Extract the [x, y] coordinate from the center of the cell holding the provided text.  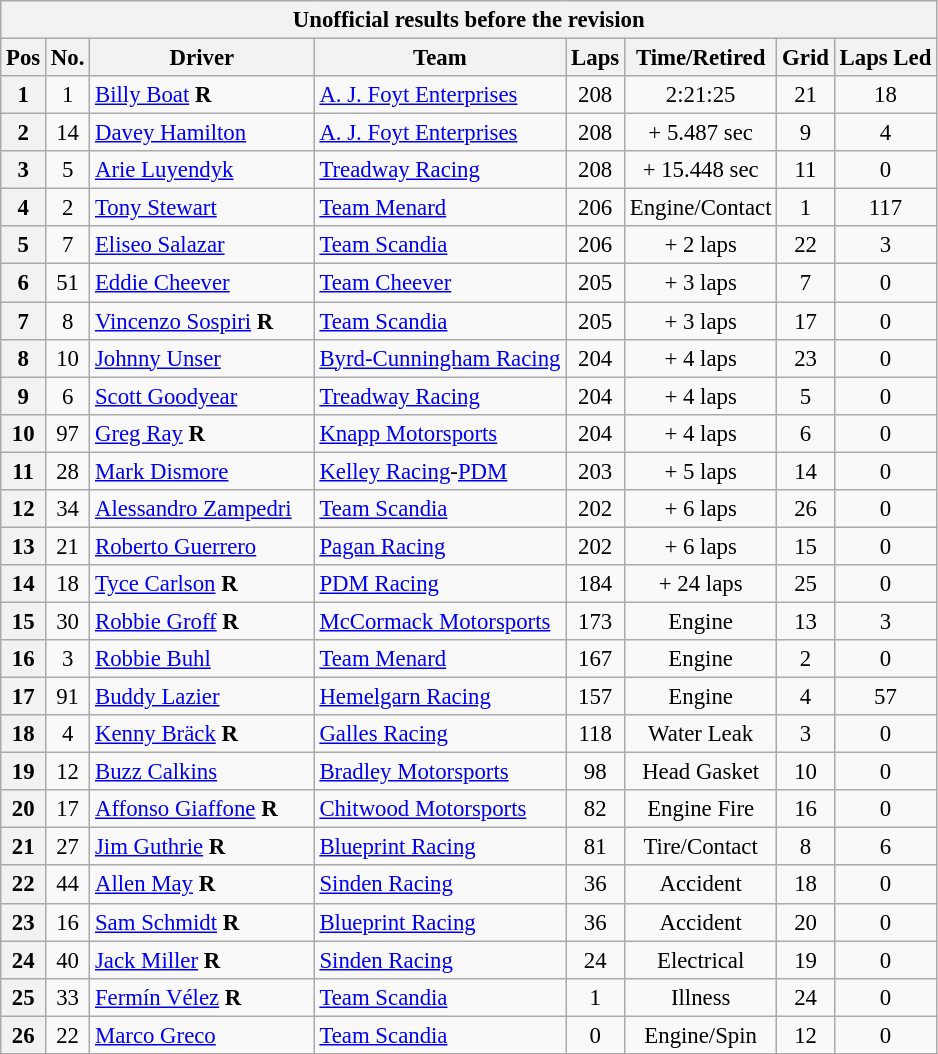
Jack Miller R [202, 960]
203 [596, 471]
+ 24 laps [700, 584]
167 [596, 659]
Chitwood Motorsports [440, 809]
Eddie Cheever [202, 283]
2:21:25 [700, 95]
118 [596, 734]
+ 2 laps [700, 245]
Byrd-Cunningham Racing [440, 358]
81 [596, 847]
Kenny Bräck R [202, 734]
Pos [24, 58]
PDM Racing [440, 584]
Eliseo Salazar [202, 245]
157 [596, 697]
Kelley Racing-PDM [440, 471]
Illness [700, 997]
Arie Luyendyk [202, 170]
Johnny Unser [202, 358]
97 [68, 433]
Scott Goodyear [202, 396]
44 [68, 885]
Buzz Calkins [202, 772]
Team Cheever [440, 283]
Sam Schmidt R [202, 922]
Unofficial results before the revision [469, 20]
40 [68, 960]
Laps Led [885, 58]
184 [596, 584]
Time/Retired [700, 58]
173 [596, 621]
Allen May R [202, 885]
Engine/Contact [700, 208]
Robbie Groff R [202, 621]
28 [68, 471]
Roberto Guerrero [202, 546]
57 [885, 697]
Head Gasket [700, 772]
Electrical [700, 960]
Buddy Lazier [202, 697]
No. [68, 58]
Pagan Racing [440, 546]
30 [68, 621]
Marco Greco [202, 1035]
+ 15.448 sec [700, 170]
Engine/Spin [700, 1035]
91 [68, 697]
Tire/Contact [700, 847]
Fermín Vélez R [202, 997]
Laps [596, 58]
34 [68, 509]
Vincenzo Sospiri R [202, 321]
McCormack Motorsports [440, 621]
Tyce Carlson R [202, 584]
Water Leak [700, 734]
Robbie Buhl [202, 659]
98 [596, 772]
27 [68, 847]
Jim Guthrie R [202, 847]
+ 5 laps [700, 471]
82 [596, 809]
Galles Racing [440, 734]
33 [68, 997]
Hemelgarn Racing [440, 697]
Greg Ray R [202, 433]
Bradley Motorsports [440, 772]
Engine Fire [700, 809]
Grid [806, 58]
Alessandro Zampedri [202, 509]
51 [68, 283]
Knapp Motorsports [440, 433]
Team [440, 58]
Davey Hamilton [202, 133]
+ 5.487 sec [700, 133]
Driver [202, 58]
Tony Stewart [202, 208]
Affonso Giaffone R [202, 809]
Mark Dismore [202, 471]
Billy Boat R [202, 95]
117 [885, 208]
